Return the [x, y] coordinate for the center point of the cell that contains the specified text.  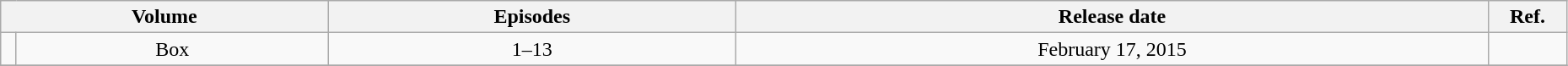
1–13 [532, 49]
Episodes [532, 17]
Ref. [1528, 17]
Box [172, 49]
February 17, 2015 [1113, 49]
Release date [1113, 17]
Volume [164, 17]
